Return the [x, y] coordinate for the center point of the cell that contains the specified text.  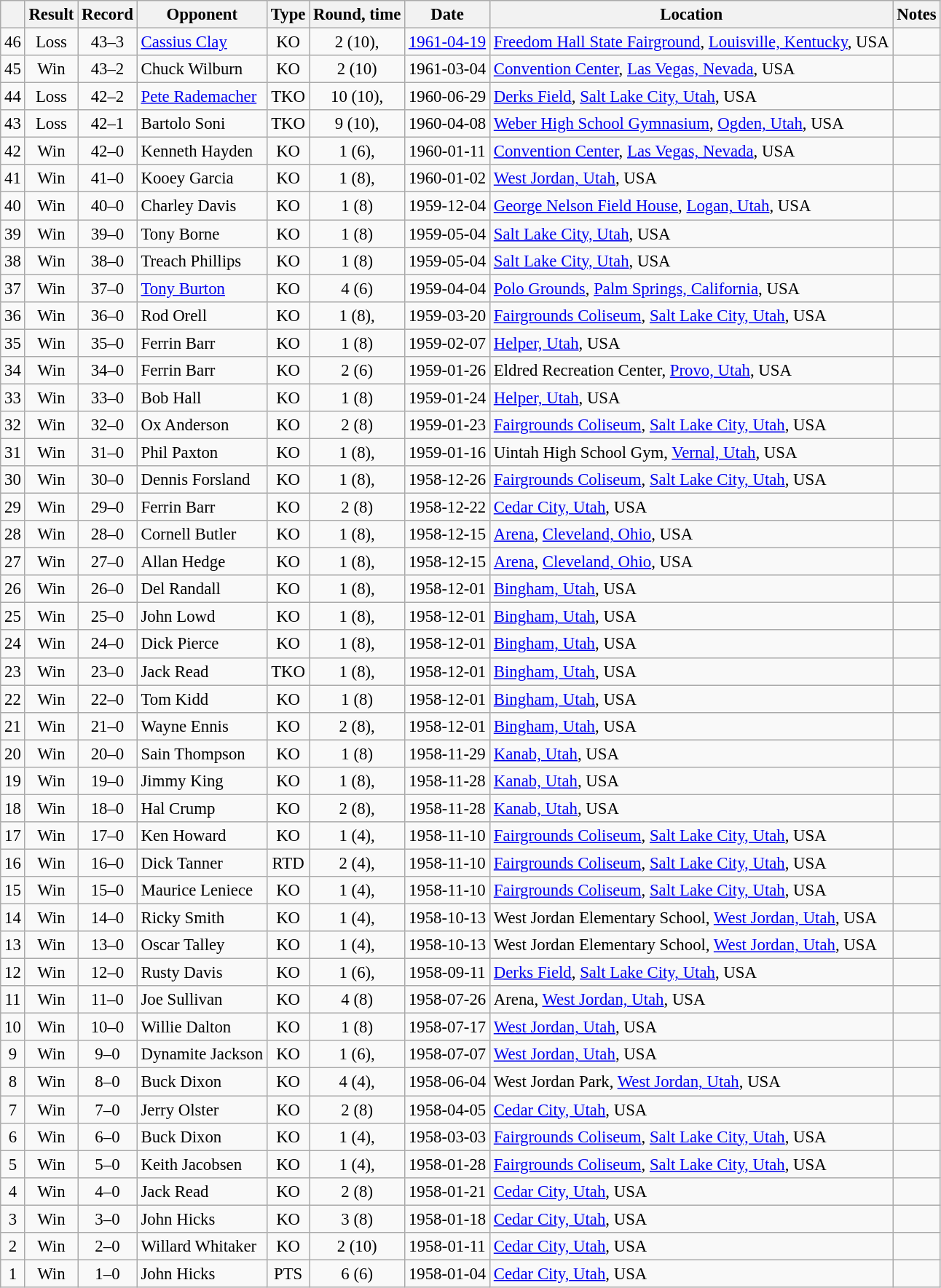
21 [13, 726]
46 [13, 42]
45 [13, 69]
42–0 [108, 151]
1960-01-02 [447, 178]
Notes [916, 15]
Treach Phillips [202, 261]
6 (6) [357, 1273]
11 [13, 1000]
30 [13, 480]
42–2 [108, 97]
18 [13, 808]
31 [13, 452]
19–0 [108, 781]
15 [13, 890]
Eldred Recreation Center, Provo, Utah, USA [691, 371]
Bartolo Soni [202, 124]
25 [13, 617]
38–0 [108, 261]
41 [13, 178]
John Lowd [202, 617]
Willard Whitaker [202, 1246]
9 (10), [357, 124]
34–0 [108, 371]
Ken Howard [202, 836]
24 [13, 644]
Phil Paxton [202, 452]
1958-12-26 [447, 480]
4–0 [108, 1191]
25–0 [108, 617]
8 [13, 1082]
37–0 [108, 288]
Oscar Talley [202, 945]
4 (6) [357, 288]
Cornell Butler [202, 534]
Freedom Hall State Fairground, Louisville, Kentucky, USA [691, 42]
44 [13, 97]
Ricky Smith [202, 918]
41–0 [108, 178]
Type [288, 15]
4 (8) [357, 1000]
20–0 [108, 754]
22 [13, 699]
12–0 [108, 973]
10–0 [108, 1027]
26 [13, 589]
1958-07-26 [447, 1000]
23–0 [108, 671]
18–0 [108, 808]
Wayne Ennis [202, 726]
9 [13, 1055]
14–0 [108, 918]
13–0 [108, 945]
35 [13, 343]
1958-09-11 [447, 973]
3 [13, 1219]
Pete Rademacher [202, 97]
33–0 [108, 398]
Dick Pierce [202, 644]
Charley Davis [202, 206]
40 [13, 206]
1959-04-04 [447, 288]
6 [13, 1137]
Tom Kidd [202, 699]
34 [13, 371]
Record [108, 15]
PTS [288, 1273]
32 [13, 425]
6–0 [108, 1137]
Joe Sullivan [202, 1000]
37 [13, 288]
35–0 [108, 343]
Jimmy King [202, 781]
31–0 [108, 452]
8–0 [108, 1082]
1959-01-16 [447, 452]
Kenneth Hayden [202, 151]
1–0 [108, 1273]
Kooey Garcia [202, 178]
1959-03-20 [447, 315]
29–0 [108, 507]
Jerry Olster [202, 1110]
Bob Hall [202, 398]
Date [447, 15]
5–0 [108, 1164]
RTD [288, 863]
Sain Thompson [202, 754]
4 (4), [357, 1082]
Rod Orell [202, 315]
1958-11-29 [447, 754]
42–1 [108, 124]
1959-01-23 [447, 425]
Result [51, 15]
1958-01-11 [447, 1246]
28 [13, 534]
7–0 [108, 1110]
2–0 [108, 1246]
42 [13, 151]
43–2 [108, 69]
23 [13, 671]
1959-01-26 [447, 371]
17 [13, 836]
West Jordan Park, West Jordan, Utah, USA [691, 1082]
1958-01-04 [447, 1273]
26–0 [108, 589]
1958-03-03 [447, 1137]
21–0 [108, 726]
1958-12-22 [447, 507]
10 [13, 1027]
1960-06-29 [447, 97]
Rusty Davis [202, 973]
15–0 [108, 890]
Tony Burton [202, 288]
29 [13, 507]
1959-01-24 [447, 398]
Hal Crump [202, 808]
Round, time [357, 15]
Uintah High School Gym, Vernal, Utah, USA [691, 452]
Polo Grounds, Palm Springs, California, USA [691, 288]
16–0 [108, 863]
2 (10), [357, 42]
1959-02-07 [447, 343]
4 [13, 1191]
27–0 [108, 562]
2 [13, 1246]
Weber High School Gymnasium, Ogden, Utah, USA [691, 124]
Arena, West Jordan, Utah, USA [691, 1000]
1 [13, 1273]
Maurice Leniece [202, 890]
43–3 [108, 42]
Dick Tanner [202, 863]
Tony Borne [202, 234]
36–0 [108, 315]
Chuck Wilburn [202, 69]
Cassius Clay [202, 42]
12 [13, 973]
7 [13, 1110]
1960-01-11 [447, 151]
32–0 [108, 425]
19 [13, 781]
1960-04-08 [447, 124]
20 [13, 754]
40–0 [108, 206]
36 [13, 315]
Dennis Forsland [202, 480]
5 [13, 1164]
11–0 [108, 1000]
2 (6) [357, 371]
39 [13, 234]
13 [13, 945]
28–0 [108, 534]
3 (8) [357, 1219]
1958-07-17 [447, 1027]
1959-12-04 [447, 206]
Allan Hedge [202, 562]
1958-01-21 [447, 1191]
Willie Dalton [202, 1027]
1958-04-05 [447, 1110]
16 [13, 863]
Opponent [202, 15]
2 (4), [357, 863]
1958-01-28 [447, 1164]
14 [13, 918]
33 [13, 398]
George Nelson Field House, Logan, Utah, USA [691, 206]
9–0 [108, 1055]
17–0 [108, 836]
1958-01-18 [447, 1219]
Dynamite Jackson [202, 1055]
22–0 [108, 699]
38 [13, 261]
1961-03-04 [447, 69]
1958-07-07 [447, 1055]
3–0 [108, 1219]
Location [691, 15]
1961-04-19 [447, 42]
Keith Jacobsen [202, 1164]
24–0 [108, 644]
39–0 [108, 234]
1958-06-04 [447, 1082]
43 [13, 124]
Ox Anderson [202, 425]
10 (10), [357, 97]
30–0 [108, 480]
Del Randall [202, 589]
27 [13, 562]
